Return (X, Y) of the center of cell containing provided text 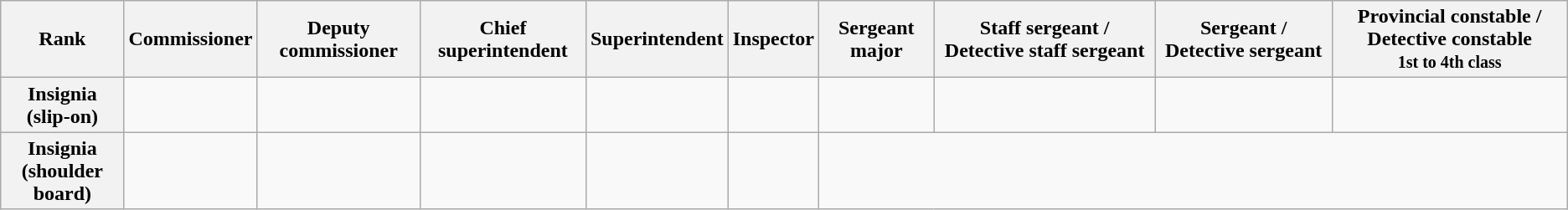
Sergeant major (876, 39)
Commissioner (191, 39)
Sergeant / Detective sergeant (1243, 39)
Insignia(slip-on) (62, 105)
Chief superintendent (503, 39)
Rank (62, 39)
Staff sergeant / Detective staff sergeant (1044, 39)
Deputy commissioner (338, 39)
Insignia(shoulder board) (62, 171)
Superintendent (657, 39)
Provincial constable / Detective constable1st to 4th class (1449, 39)
Inspector (773, 39)
